For the text-containing cell, return its midpoint in (X, Y) coordinate format. 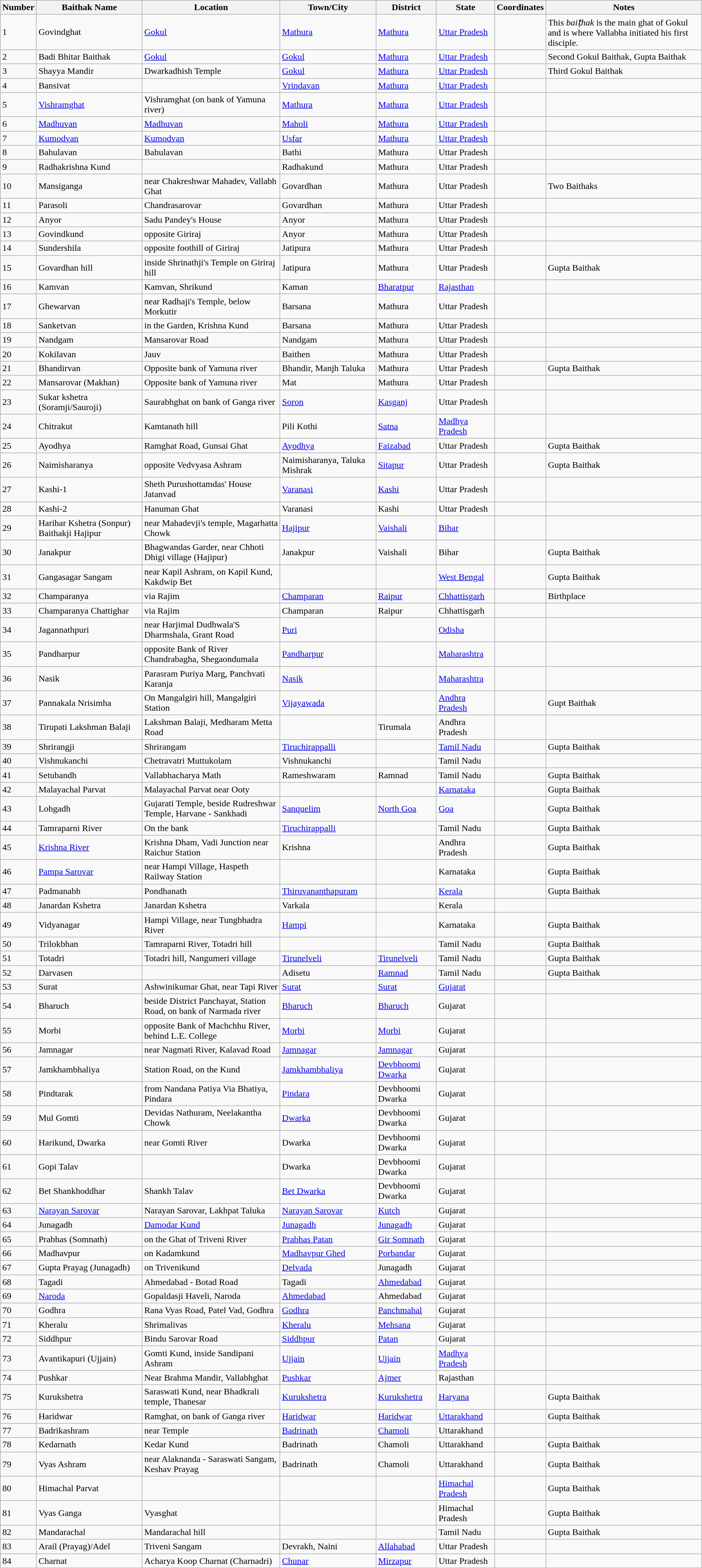
Vidyanagar (89, 924)
near Kapil Ashram, on Kapil Kund, Kakdwip Bet (211, 577)
29 (18, 528)
Charnat (89, 1561)
82 (18, 1532)
Pindara (328, 1094)
Gujarati Temple, beside Rudreshwar Temple, Harvane - Sankhadi (211, 809)
Totadri (89, 958)
39 (18, 747)
Goa (466, 809)
50 (18, 944)
Shankh Talav (211, 1191)
Mansarovar (Makhan) (89, 383)
Location (211, 7)
Vyas Ashram (89, 1464)
37 (18, 703)
opposite foothill of Giriraj (211, 248)
Kamtanath hill (211, 427)
76 (18, 1416)
Kasganj (406, 402)
45 (18, 847)
30 (18, 553)
Mul Gomti (89, 1118)
West Bengal (466, 577)
17 (18, 306)
38 (18, 727)
Kedar Kund (211, 1445)
75 (18, 1397)
Hampi Village, near Tungbhadra River (211, 924)
Third Gokul Baithak (624, 71)
Gangasagar Sangam (89, 577)
Mehsana (406, 1325)
North Goa (406, 809)
Gupta Prayag (Junagadh) (89, 1267)
51 (18, 958)
Jauv (211, 354)
Naimisharanya (89, 465)
Adisetu (328, 973)
60 (18, 1143)
78 (18, 1445)
Champaranya Chattighar (89, 610)
44 (18, 828)
Padmanabh (89, 891)
70 (18, 1310)
Station Road, on the Kund (211, 1069)
Acharya Koop Charnat (Charnadri) (211, 1561)
Arail (Prayag)/Adel (89, 1546)
1 (18, 32)
Mirzapur (406, 1561)
Radhakrishna Kund (89, 167)
48 (18, 905)
34 (18, 630)
41 (18, 775)
Mandarachal (89, 1532)
Kutch (406, 1210)
73 (18, 1358)
from Nandana Patiya Via Bhatiya, Pindara (211, 1094)
Notes (624, 7)
3 (18, 71)
Kedarnath (89, 1445)
19 (18, 340)
Shrirangam (211, 747)
81 (18, 1513)
Haryana (466, 1397)
Mansiganga (89, 186)
Sanketvan (89, 325)
36 (18, 678)
Shrimalivas (211, 1325)
Sundershila (89, 248)
Gupt Baithak (624, 703)
Usfar (328, 138)
15 (18, 268)
Kokilavan (89, 354)
Town/City (328, 7)
near Gomti River (211, 1143)
28 (18, 509)
Champaranya (89, 596)
13 (18, 234)
Himachal Parvat (89, 1488)
61 (18, 1167)
22 (18, 383)
Two Baithaks (624, 186)
Ashwinikumar Ghat, near Tapi River (211, 987)
2 (18, 57)
Pampa Sarovar (89, 872)
near Mahadevji's temple, Magarhatta Chowk (211, 528)
opposite Bank of Machchhu River, behind L.E. College (211, 1031)
Krishna River (89, 847)
18 (18, 325)
Soron (328, 402)
near Temple (211, 1430)
Kaman (328, 287)
Harikund, Dwarka (89, 1143)
Lohgadh (89, 809)
Sukar kshetra (Soramji/Sauroji) (89, 402)
Pondhanath (211, 891)
Mansarovar Road (211, 340)
Second Gokul Baithak, Gupta Baithak (624, 57)
Dwarkadhish Temple (211, 71)
On the bank (211, 828)
Shrirangji (89, 747)
67 (18, 1267)
Vallabhacharya Math (211, 775)
Bhandir, Manjh Taluka (328, 368)
Ramghat, on bank of Ganga river (211, 1416)
Sitapur (406, 465)
35 (18, 654)
Devrakh, Naini (328, 1546)
near Chakreshwar Mahadev, Vallabh Ghat (211, 186)
46 (18, 872)
Saraswati Kund, near Bhadkrali temple, Thanesar (211, 1397)
Chetravatri Muttukolam (211, 761)
Sheth Purushottamdas' House Jatanvad (211, 490)
65 (18, 1239)
Thiruvananthapuram (328, 891)
Malayachal Parvat (89, 789)
Prabhas (Somnath) (89, 1239)
State (466, 7)
68 (18, 1282)
31 (18, 577)
Malayachal Parvat near Ooty (211, 789)
Varkala (328, 905)
Bindu Sarovar Road (211, 1339)
Vishramghat (on bank of Yamuna river) (211, 105)
14 (18, 248)
Hajipur (328, 528)
Ramghat Road, Gunsai Ghat (211, 446)
40 (18, 761)
Lakshman Balaji, Medharam Metta Road (211, 727)
Gopaldasji Haveli, Naroda (211, 1296)
54 (18, 1006)
27 (18, 490)
4 (18, 85)
near Nagmati River, Kalavad Road (211, 1050)
On Mangalgiri hill, Mangalgiri Station (211, 703)
62 (18, 1191)
Ajmer (406, 1378)
in the Garden, Krishna Kund (211, 325)
74 (18, 1378)
Kamvan (89, 287)
6 (18, 124)
7 (18, 138)
Satna (406, 427)
Tamraparni River (89, 828)
Gir Somnath (406, 1239)
Pannakala Nrisimha (89, 703)
Maholi (328, 124)
opposite Giriraj (211, 234)
56 (18, 1050)
Kashi-1 (89, 490)
11 (18, 205)
79 (18, 1464)
Govardhan hill (89, 268)
57 (18, 1069)
Bathi (328, 153)
69 (18, 1296)
Kashi-2 (89, 509)
Rameshwaram (328, 775)
64 (18, 1225)
66 (18, 1253)
Allahabad (406, 1546)
Delvada (328, 1267)
Chandrasarovar (211, 205)
Chitrakut (89, 427)
Vrindavan (328, 85)
Narayan Sarovar, Lakhpat Taluka (211, 1210)
5 (18, 105)
Trilokbhan (89, 944)
Baithak Name (89, 7)
Totadri hill, Nangumeri village (211, 958)
8 (18, 153)
Prabhas Patan (328, 1239)
12 (18, 220)
Shayya Mandir (89, 71)
Puri (328, 630)
Odisha (466, 630)
80 (18, 1488)
Pindtarak (89, 1094)
77 (18, 1430)
on Trivenikund (211, 1267)
opposite Bank of River Chandrabagha, Shegaondumala (211, 654)
Jagannathpuri (89, 630)
Damodar Kund (211, 1225)
District (406, 7)
inside Shrinathji's Temple on Giriraj hill (211, 268)
Bhandirvan (89, 368)
near Hampi Village, Haspeth Railway Station (211, 872)
42 (18, 789)
55 (18, 1031)
Gopi Talav (89, 1167)
Patan (406, 1339)
opposite Vedvyasa Ashram (211, 465)
Birthplace (624, 596)
Mat (328, 383)
9 (18, 167)
beside District Panchayat, Station Road, on bank of Narmada river (211, 1006)
Avantikapuri (Ujjain) (89, 1358)
Kamvan, Shrikund (211, 287)
47 (18, 891)
Naimisharanya, Taluka Mishrak (328, 465)
Bhagwandas Garder, near Chhoti Dhigi village (Hajipur) (211, 553)
32 (18, 596)
Naroda (89, 1296)
Tirupati Lakshman Balaji (89, 727)
71 (18, 1325)
Pili Kothi (328, 427)
53 (18, 987)
33 (18, 610)
Hanuman Ghat (211, 509)
Gomti Kund, inside Sandipani Ashram (211, 1358)
Chunar (328, 1561)
25 (18, 446)
10 (18, 186)
Parasoli (89, 205)
Krishna (328, 847)
Vyas Ganga (89, 1513)
Devidas Nathuram, Neelakantha Chowk (211, 1118)
Ghewarvan (89, 306)
Badrikashram (89, 1430)
Radhakund (328, 167)
26 (18, 465)
Tirumala (406, 727)
Vishramghat (89, 105)
Parasram Puriya Marg, Panchvati Karanja (211, 678)
Sanquelim (328, 809)
23 (18, 402)
52 (18, 973)
Madhavpur (89, 1253)
This baiṭhak is the main ghat of Gokul and is where Vallabha initiated his first disciple. (624, 32)
near Alaknanda - Saraswati Sangam, Keshav Prayag (211, 1464)
Bet Dwarka (328, 1191)
Coordinates (520, 7)
16 (18, 287)
on the Ghat of Triveni River (211, 1239)
Hampi (328, 924)
49 (18, 924)
Sadu Pandey's House (211, 220)
Bharatpur (406, 287)
43 (18, 809)
59 (18, 1118)
Krishna Dham, Vadi Junction near Raichur Station (211, 847)
Triveni Sangam (211, 1546)
Darvasen (89, 973)
on Kadamkund (211, 1253)
Bet Shankhoddhar (89, 1191)
20 (18, 354)
Porbandar (406, 1253)
Near Brahma Mandir, Vallabhghat (211, 1378)
Ahmedabad - Botad Road (211, 1282)
58 (18, 1094)
Mandarachal hill (211, 1532)
21 (18, 368)
24 (18, 427)
Setubandh (89, 775)
Harihar Kshetra (Sonpur) Baithakji Hajipur (89, 528)
83 (18, 1546)
Saurabhghat on bank of Ganga river (211, 402)
72 (18, 1339)
84 (18, 1561)
Bansivat (89, 85)
Govindghat (89, 32)
Madhavpur Ghed (328, 1253)
63 (18, 1210)
Faizabad (406, 446)
Govindkund (89, 234)
Baithen (328, 354)
Vyasghat (211, 1513)
Number (18, 7)
near Harjimal Dudhwala'S Dharmshala, Grant Road (211, 630)
Badi Bhitar Baithak (89, 57)
Rana Vyas Road, Patel Vad, Godhra (211, 1310)
near Radhaji's Temple, below Morkutir (211, 306)
Tamraparni River, Totadri hill (211, 944)
Panchmahal (406, 1310)
Vijayawada (328, 703)
